For the text-containing cell, return its midpoint in (x, y) coordinate format. 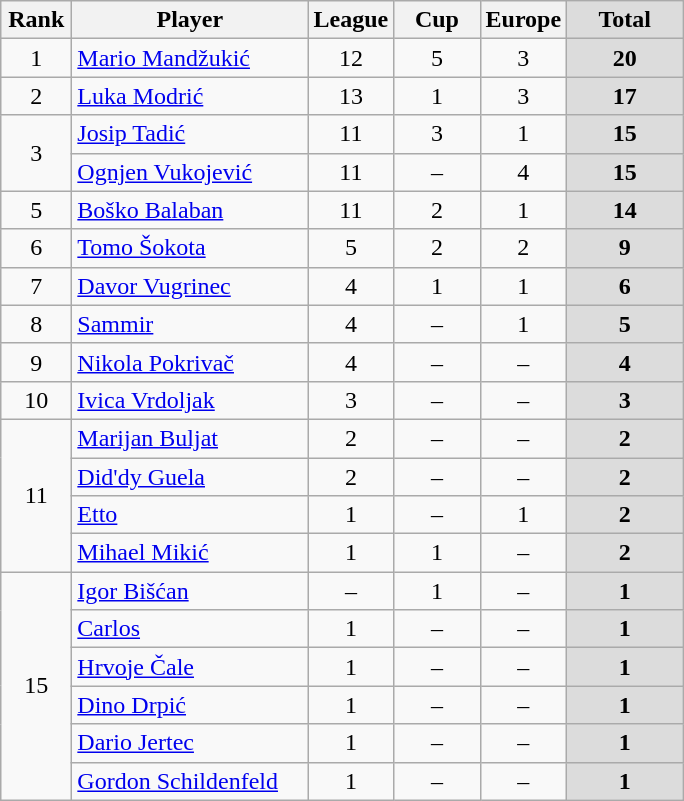
Dario Jertec (190, 743)
14 (625, 210)
Player (190, 20)
Ognjen Vukojević (190, 172)
7 (36, 286)
Rank (36, 20)
League (351, 20)
12 (351, 58)
Dino Drpić (190, 705)
Davor Vugrinec (190, 286)
Mario Mandžukić (190, 58)
Gordon Schildenfeld (190, 781)
Nikola Pokrivač (190, 362)
Cup (437, 20)
Carlos (190, 629)
Total (625, 20)
20 (625, 58)
Luka Modrić (190, 96)
Tomo Šokota (190, 248)
17 (625, 96)
Did'dy Guela (190, 477)
Hrvoje Čale (190, 667)
Boško Balaban (190, 210)
Igor Bišćan (190, 591)
13 (351, 96)
Josip Tadić (190, 134)
Ivica Vrdoljak (190, 400)
10 (36, 400)
Sammir (190, 324)
Europe (524, 20)
Etto (190, 515)
Marijan Buljat (190, 438)
8 (36, 324)
Mihael Mikić (190, 553)
